For the text-containing cell, return its midpoint in (X, Y) coordinate format. 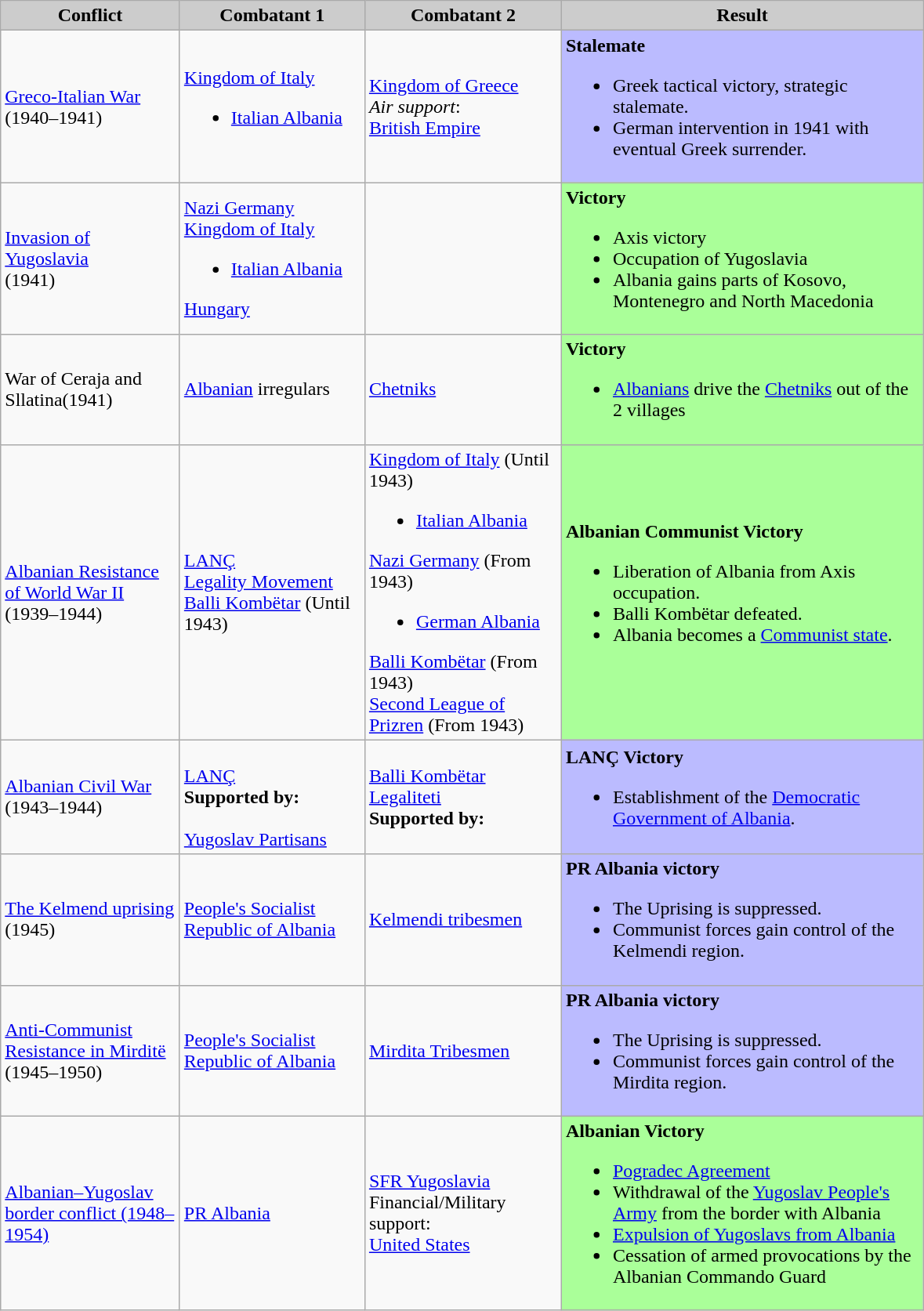
SFR YugoslaviaFinancial/Military support: United States (462, 1213)
Albanian Resistance of World War II(1939–1944) (91, 592)
StalemateGreek tactical victory, strategic stalemate.German intervention in 1941 with eventual Greek surrender. (741, 107)
The Kelmend uprising (1945) (91, 920)
Combatant 2 (462, 16)
Balli Kombëtar LegalitetiSupported by: (462, 797)
VictoryAlbanians drive the Chetniks out of the 2 villages (741, 389)
PR Albania victoryThe Uprising is suppressed.Communist forces gain control of the Kelmendi region. (741, 920)
Kingdom of Italy Italian Albania (272, 107)
PR Albania victoryThe Uprising is suppressed.Communist forces gain control of the Mirdita region. (741, 1050)
Nazi Germany Kingdom of ItalyItalian Albania Hungary (272, 259)
LANÇ VictoryEstablishment of the Democratic Government of Albania. (741, 797)
Anti-Communist Resistance in Mirditë (1945–1950) (91, 1050)
Invasion of Yugoslavia(1941) (91, 259)
LANÇSupported by: Yugoslav Partisans (272, 797)
Kingdom of Italy (Until 1943) Italian Albania Nazi Germany (From 1943) German Albania Balli Kombëtar (From 1943) Second League of Prizren (From 1943) (462, 592)
Albanian–Yugoslav border conflict (1948–1954) (91, 1213)
Greco-Italian War (1940–1941) (91, 107)
Albanian irregulars (272, 389)
Combatant 1 (272, 16)
Mirdita Tribesmen (462, 1050)
Kelmendi tribesmen (462, 920)
Conflict (91, 16)
PR Albania (272, 1213)
Albanian Communist VictoryLiberation of Albania from Axis occupation.Balli Kombëtar defeated.Albania becomes a Communist state. (741, 592)
Kingdom of Greece Air support: British Empire (462, 107)
Albanian Civil War (1943–1944) (91, 797)
War of Ceraja and Sllatina(1941) (91, 389)
VictoryAxis victoryOccupation of YugoslaviaAlbania gains parts of Kosovo, Montenegro and North Macedonia (741, 259)
Result (741, 16)
LANÇ Legality Movement Balli Kombëtar (Until 1943) (272, 592)
Chetniks (462, 389)
